Extract the [x, y] coordinate from the center of the cell holding the provided text.  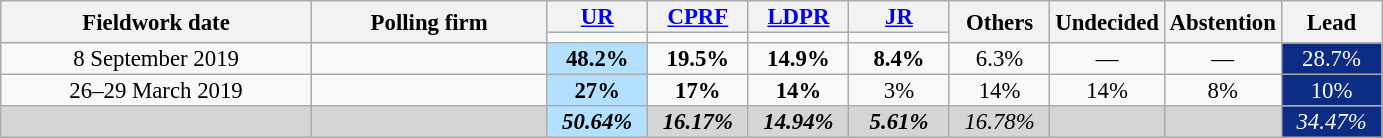
17% [698, 91]
5.61% [900, 122]
8 September 2019 [156, 59]
16.78% [1000, 122]
JR [900, 17]
3% [900, 91]
UR [598, 17]
8% [1222, 91]
16.17% [698, 122]
Lead [1332, 22]
Fieldwork date [156, 22]
14.94% [798, 122]
34.47% [1332, 122]
CPRF [698, 17]
50.64% [598, 122]
8.4% [900, 59]
14.9% [798, 59]
Polling firm [429, 22]
28.7% [1332, 59]
26–29 March 2019 [156, 91]
Abstention [1222, 22]
48.2% [598, 59]
19.5% [698, 59]
Others [1000, 22]
6.3% [1000, 59]
10% [1332, 91]
27% [598, 91]
LDPR [798, 17]
Undecided [1107, 22]
